Provide the [x, y] coordinate of the cell's center where the given text is located.  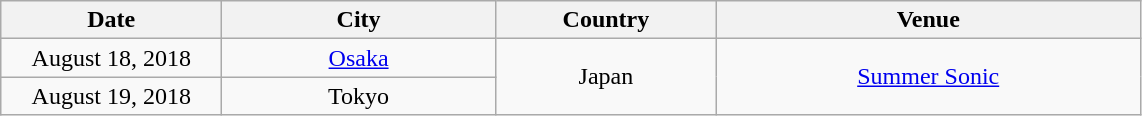
Tokyo [359, 96]
Summer Sonic [928, 77]
August 18, 2018 [112, 58]
Date [112, 20]
Venue [928, 20]
August 19, 2018 [112, 96]
Japan [606, 77]
Country [606, 20]
Osaka [359, 58]
City [359, 20]
